Provide the [x, y] coordinate of the cell's center where the given text is located.  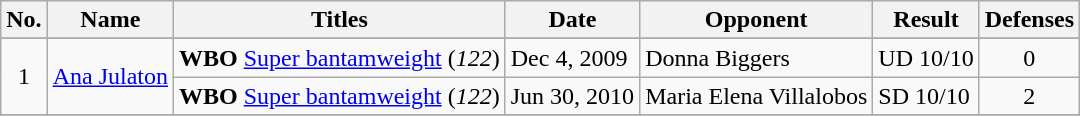
Result [926, 20]
Titles [340, 20]
Opponent [756, 20]
SD 10/10 [926, 96]
Maria Elena Villalobos [756, 96]
UD 10/10 [926, 58]
Donna Biggers [756, 58]
1 [24, 77]
Dec 4, 2009 [572, 58]
0 [1029, 58]
No. [24, 20]
Defenses [1029, 20]
Jun 30, 2010 [572, 96]
Name [110, 20]
2 [1029, 96]
Ana Julaton [110, 77]
Date [572, 20]
